Return the [X, Y] coordinate for the center point of the cell that contains the specified text.  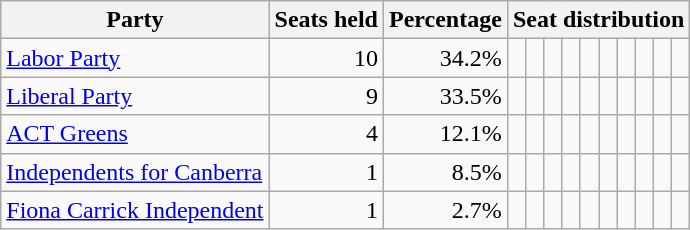
Seat distribution [598, 20]
12.1% [445, 134]
34.2% [445, 58]
33.5% [445, 96]
ACT Greens [135, 134]
Fiona Carrick Independent [135, 210]
Independents for Canberra [135, 172]
4 [326, 134]
Percentage [445, 20]
10 [326, 58]
2.7% [445, 210]
Labor Party [135, 58]
Seats held [326, 20]
Party [135, 20]
Liberal Party [135, 96]
8.5% [445, 172]
9 [326, 96]
